Identify which cell holds the provided text, then report its (x, y) central coordinate. 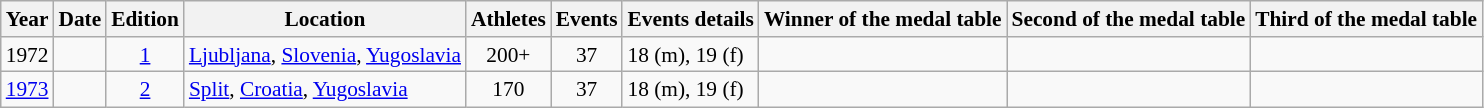
1 (145, 55)
2 (145, 90)
Date (80, 19)
Athletes (508, 19)
Events details (690, 19)
1973 (28, 90)
Winner of the medal table (883, 19)
Second of the medal table (1129, 19)
Year (28, 19)
Ljubljana, Slovenia, Yugoslavia (325, 55)
Events (587, 19)
Location (325, 19)
Split, Croatia, Yugoslavia (325, 90)
Third of the medal table (1366, 19)
1972 (28, 55)
Edition (145, 19)
200+ (508, 55)
170 (508, 90)
